For the text-containing cell, return its midpoint in (X, Y) coordinate format. 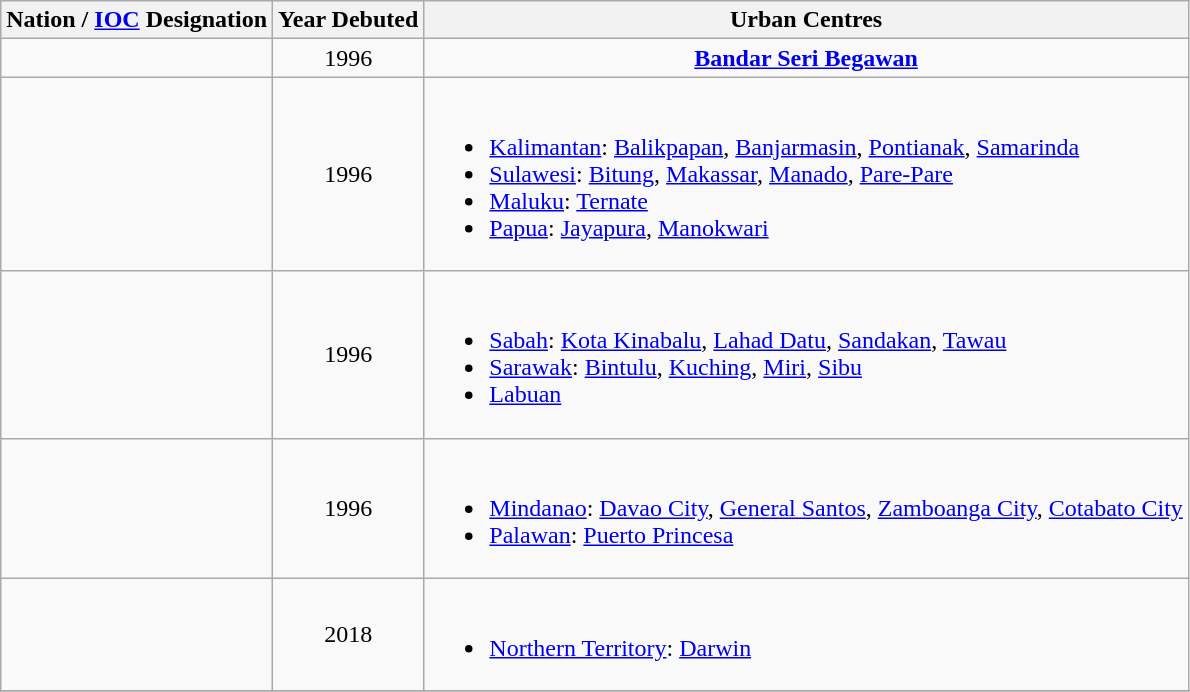
Northern Territory: Darwin (806, 634)
Year Debuted (348, 20)
Urban Centres (806, 20)
Mindanao: Davao City, General Santos, Zamboanga City, Cotabato CityPalawan: Puerto Princesa (806, 508)
Bandar Seri Begawan (806, 58)
Sabah: Kota Kinabalu, Lahad Datu, Sandakan, TawauSarawak: Bintulu, Kuching, Miri, SibuLabuan (806, 354)
Nation / IOC Designation (137, 20)
Kalimantan: Balikpapan, Banjarmasin, Pontianak, SamarindaSulawesi: Bitung, Makassar, Manado, Pare-PareMaluku: TernatePapua: Jayapura, Manokwari (806, 174)
2018 (348, 634)
